From the cell containing the given text, extract its center point as (X, Y) coordinate. 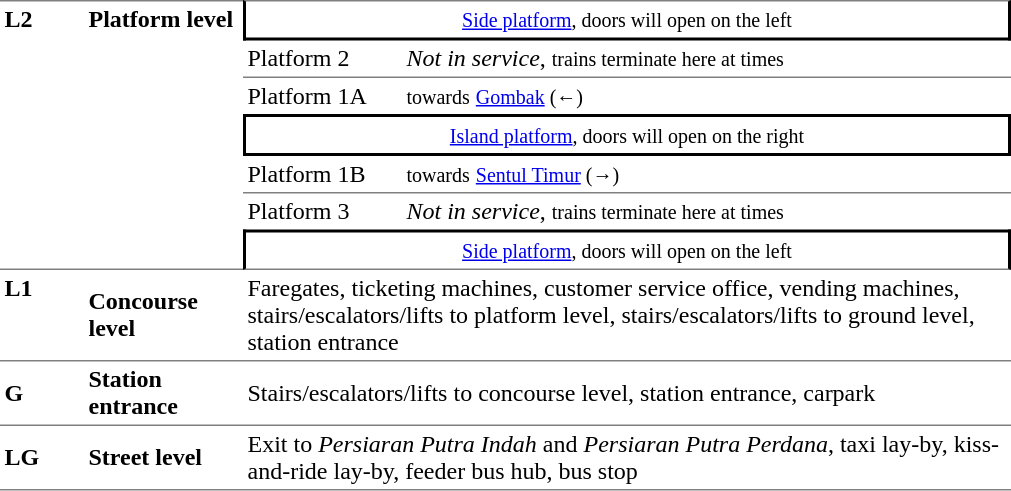
Platform 3 (322, 212)
towards Sentul Timur (→) (706, 175)
Platform 1A (322, 96)
Concourse level (164, 316)
L2 (42, 135)
Island platform, doors will open on the right (627, 135)
Street level (164, 458)
LG (42, 458)
Exit to Persiaran Putra Indah and Persiaran Putra Perdana, taxi lay-by, kiss-and-ride lay-by, feeder bus hub, bus stop (627, 458)
Platform 1B (322, 175)
G (42, 394)
Platform 2 (322, 59)
Platform level (164, 135)
towards Gombak (←) (706, 96)
L1 (42, 316)
Station entrance (164, 394)
Stairs/escalators/lifts to concourse level, station entrance, carpark (627, 394)
